Locate the cell with the specified text and output its (x, y) center coordinate. 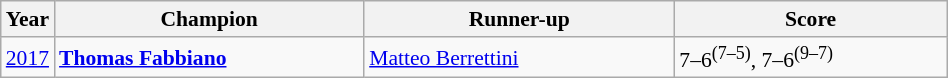
Thomas Fabbiano (209, 58)
Year (28, 19)
Matteo Berrettini (519, 58)
Runner-up (519, 19)
2017 (28, 58)
7–6(7–5), 7–6(9–7) (810, 58)
Score (810, 19)
Champion (209, 19)
